Return [x, y] of the center of cell containing provided text 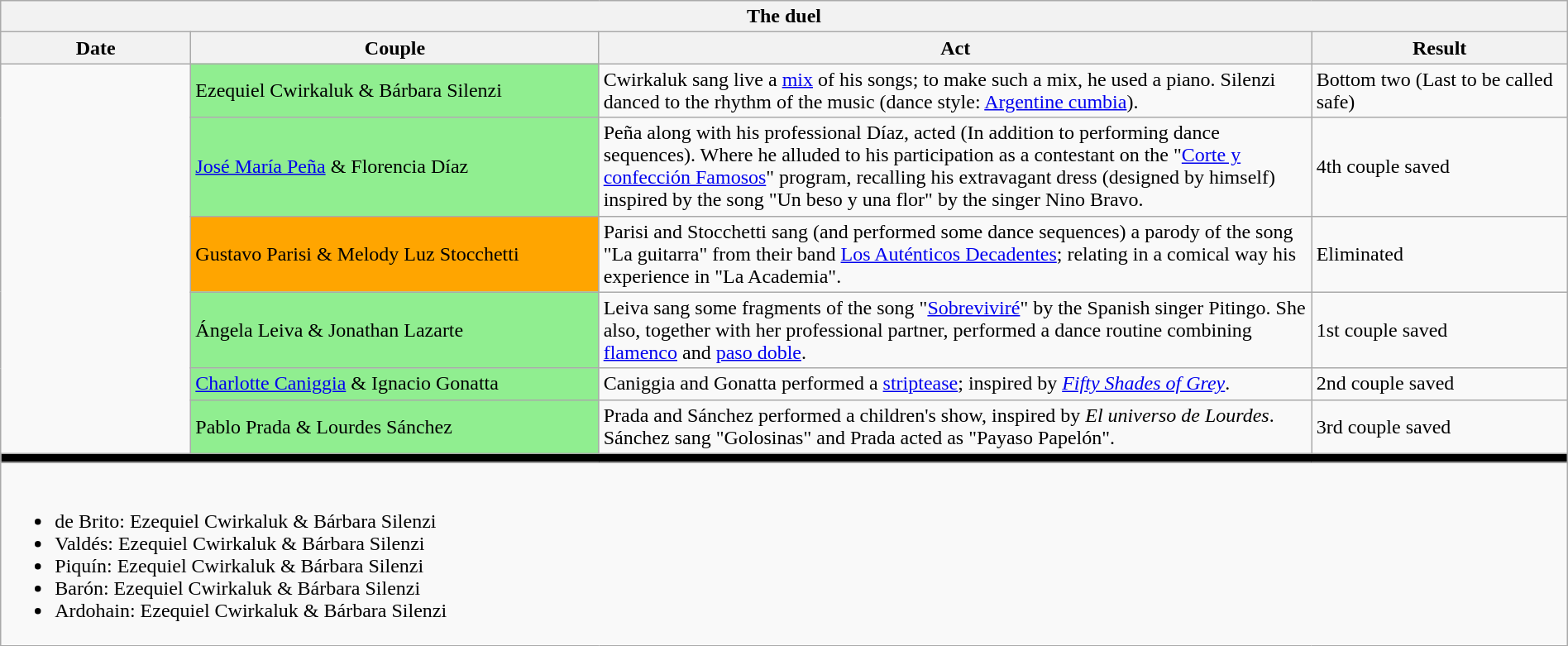
Eliminated [1439, 254]
Couple [395, 48]
Date [96, 48]
José María Peña & Florencia Díaz [395, 167]
1st couple saved [1439, 330]
4th couple saved [1439, 167]
3rd couple saved [1439, 427]
Result [1439, 48]
Gustavo Parisi & Melody Luz Stocchetti [395, 254]
Prada and Sánchez performed a children's show, inspired by El universo de Lourdes. Sánchez sang "Golosinas" and Prada acted as "Payaso Papelón". [955, 427]
Charlotte Caniggia & Ignacio Gonatta [395, 384]
2nd couple saved [1439, 384]
Ángela Leiva & Jonathan Lazarte [395, 330]
Act [955, 48]
Pablo Prada & Lourdes Sánchez [395, 427]
Caniggia and Gonatta performed a striptease; inspired by Fifty Shades of Grey. [955, 384]
Ezequiel Cwirkaluk & Bárbara Silenzi [395, 91]
The duel [784, 17]
Bottom two (Last to be called safe) [1439, 91]
